Search for the cell housing the specified text and yield its (x, y) center coordinate. 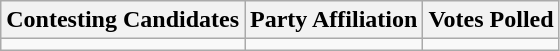
Votes Polled (491, 20)
Contesting Candidates (123, 20)
Party Affiliation (334, 20)
